Output the [X, Y] coordinate of the center of the cell containing the given text.  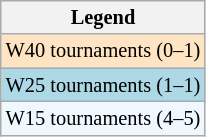
W15 tournaments (4–5) [103, 118]
W25 tournaments (1–1) [103, 85]
Legend [103, 17]
W40 tournaments (0–1) [103, 51]
